Find where the given text appears and provide that cell's center as (X, Y) coordinate. 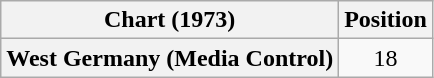
Position (386, 20)
West Germany (Media Control) (170, 58)
Chart (1973) (170, 20)
18 (386, 58)
